Extract the [X, Y] coordinate from the center of the cell holding the provided text.  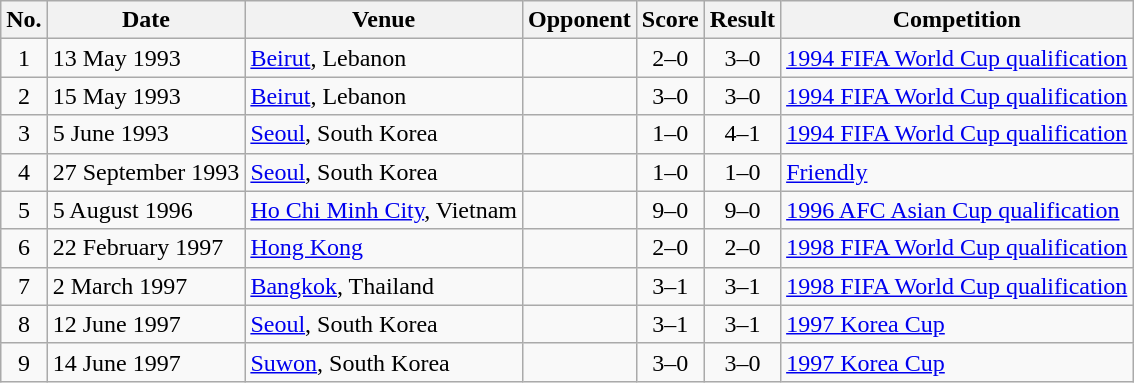
Competition [957, 20]
6 [24, 248]
Ho Chi Minh City, Vietnam [384, 210]
22 February 1997 [146, 248]
8 [24, 324]
12 June 1997 [146, 324]
14 June 1997 [146, 362]
2 March 1997 [146, 286]
5 [24, 210]
9 [24, 362]
5 June 1993 [146, 134]
3 [24, 134]
7 [24, 286]
2 [24, 96]
Score [670, 20]
4 [24, 172]
Bangkok, Thailand [384, 286]
Friendly [957, 172]
1 [24, 58]
Opponent [579, 20]
4–1 [742, 134]
Hong Kong [384, 248]
27 September 1993 [146, 172]
5 August 1996 [146, 210]
15 May 1993 [146, 96]
1996 AFC Asian Cup qualification [957, 210]
Result [742, 20]
Date [146, 20]
13 May 1993 [146, 58]
Suwon, South Korea [384, 362]
Venue [384, 20]
No. [24, 20]
